From the cell containing the given text, extract its center point as [X, Y] coordinate. 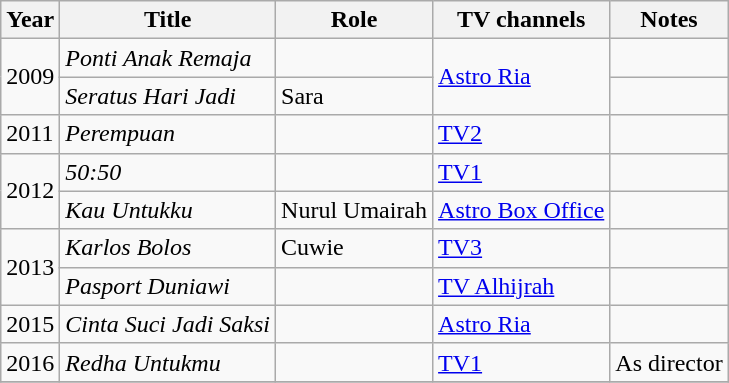
Ponti Anak Remaja [168, 58]
As director [669, 362]
Astro Box Office [522, 210]
2011 [30, 134]
2016 [30, 362]
Perempuan [168, 134]
Seratus Hari Jadi [168, 96]
Role [354, 20]
Nurul Umairah [354, 210]
2009 [30, 77]
Redha Untukmu [168, 362]
Sara [354, 96]
Kau Untukku [168, 210]
Title [168, 20]
2015 [30, 324]
TV Alhijrah [522, 286]
Cinta Suci Jadi Saksi [168, 324]
TV2 [522, 134]
2013 [30, 267]
Pasport Duniawi [168, 286]
Karlos Bolos [168, 248]
TV3 [522, 248]
50:50 [168, 172]
Notes [669, 20]
2012 [30, 191]
Year [30, 20]
TV channels [522, 20]
Cuwie [354, 248]
